Locate the cell with the specified text and output its (X, Y) center coordinate. 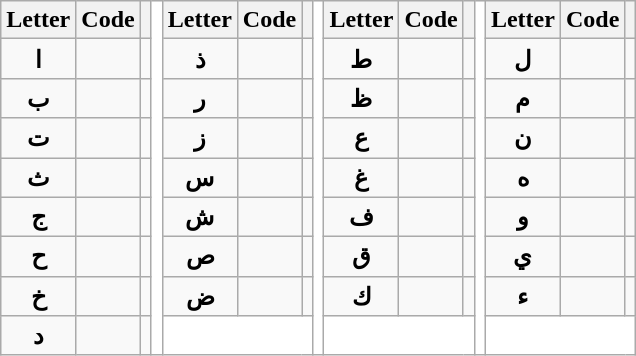
ط (362, 59)
غ (362, 178)
ح (38, 257)
و (522, 217)
ي (522, 257)
ج (38, 217)
ر (200, 98)
ه (522, 178)
ك (362, 296)
ت (38, 138)
ص (200, 257)
ع (362, 138)
م (522, 98)
ق (362, 257)
ش (200, 217)
ث (38, 178)
س (200, 178)
د (38, 336)
ب (38, 98)
ل (522, 59)
ظ (362, 98)
ف (362, 217)
ز (200, 138)
خ (38, 296)
ﺀ (522, 296)
ذ (200, 59)
ض (200, 296)
ن (522, 138)
ا (38, 59)
